Capture the cell that displays the provided text and extract its (X, Y) central coordinate. 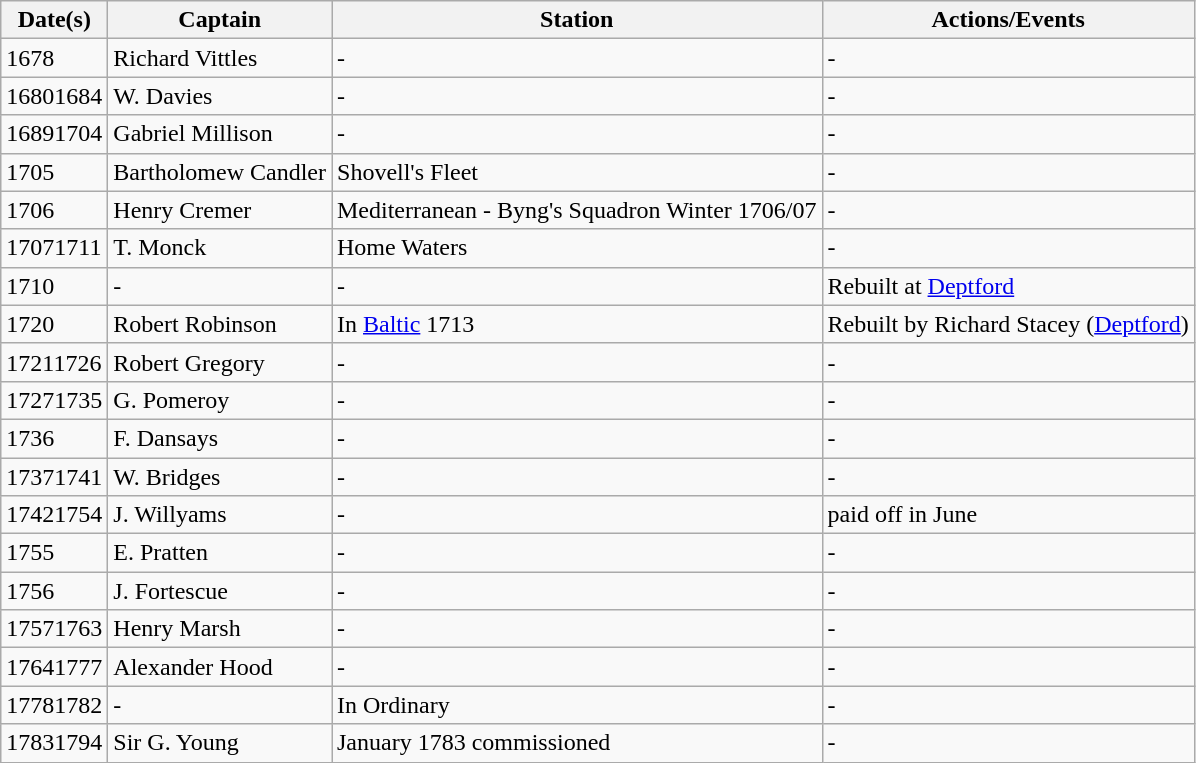
16801684 (54, 96)
Station (578, 20)
Henry Marsh (220, 629)
Alexander Hood (220, 667)
Captain (220, 20)
Date(s) (54, 20)
1736 (54, 438)
Home Waters (578, 248)
1755 (54, 553)
17211726 (54, 362)
January 1783 commissioned (578, 743)
16891704 (54, 134)
1705 (54, 172)
1706 (54, 210)
T. Monck (220, 248)
17271735 (54, 400)
Shovell's Fleet (578, 172)
17421754 (54, 515)
Mediterranean - Byng's Squadron Winter 1706/07 (578, 210)
17371741 (54, 477)
Gabriel Millison (220, 134)
Rebuilt at Deptford (1008, 286)
In Baltic 1713 (578, 324)
W. Davies (220, 96)
J. Fortescue (220, 591)
1710 (54, 286)
Henry Cremer (220, 210)
J. Willyams (220, 515)
W. Bridges (220, 477)
G. Pomeroy (220, 400)
Richard Vittles (220, 58)
In Ordinary (578, 705)
1678 (54, 58)
Rebuilt by Richard Stacey (Deptford) (1008, 324)
E. Pratten (220, 553)
Sir G. Young (220, 743)
17071711 (54, 248)
17571763 (54, 629)
F. Dansays (220, 438)
17831794 (54, 743)
Robert Robinson (220, 324)
1756 (54, 591)
Robert Gregory (220, 362)
17641777 (54, 667)
1720 (54, 324)
Bartholomew Candler (220, 172)
paid off in June (1008, 515)
17781782 (54, 705)
Actions/Events (1008, 20)
